Provide the (X, Y) coordinate of the cell's center where the given text is located.  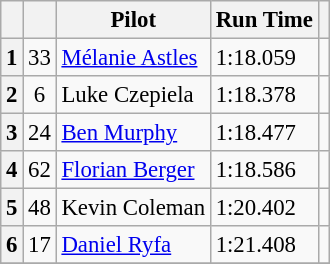
Mélanie Astles (133, 58)
1:18.378 (264, 95)
1 (12, 58)
Run Time (264, 20)
1:18.059 (264, 58)
48 (40, 208)
1:18.586 (264, 170)
62 (40, 170)
1:21.408 (264, 245)
Luke Czepiela (133, 95)
Pilot (133, 20)
3 (12, 133)
Ben Murphy (133, 133)
1:20.402 (264, 208)
2 (12, 95)
5 (12, 208)
24 (40, 133)
4 (12, 170)
Kevin Coleman (133, 208)
33 (40, 58)
Florian Berger (133, 170)
1:18.477 (264, 133)
Daniel Ryfa (133, 245)
17 (40, 245)
